Provide the [x, y] coordinate of the cell's center where the given text is located.  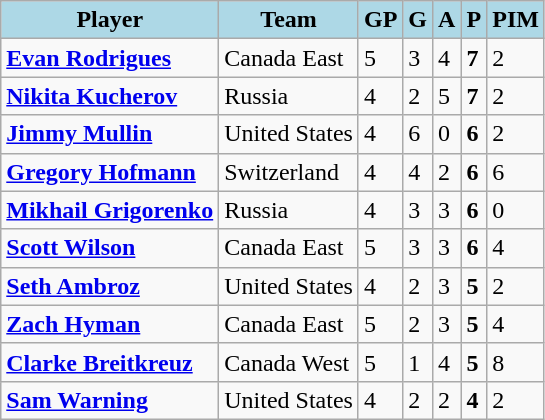
Player [110, 20]
Seth Ambroz [110, 286]
Evan Rodrigues [110, 58]
Jimmy Mullin [110, 134]
GP [380, 20]
8 [516, 362]
G [418, 20]
Scott Wilson [110, 248]
1 [418, 362]
Nikita Kucherov [110, 96]
Clarke Breitkreuz [110, 362]
Switzerland [289, 172]
Team [289, 20]
Mikhail Grigorenko [110, 210]
PIM [516, 20]
Canada West [289, 362]
P [474, 20]
Gregory Hofmann [110, 172]
A [447, 20]
Sam Warning [110, 400]
Zach Hyman [110, 324]
